Return the [X, Y] coordinate for the center point of the cell that contains the specified text.  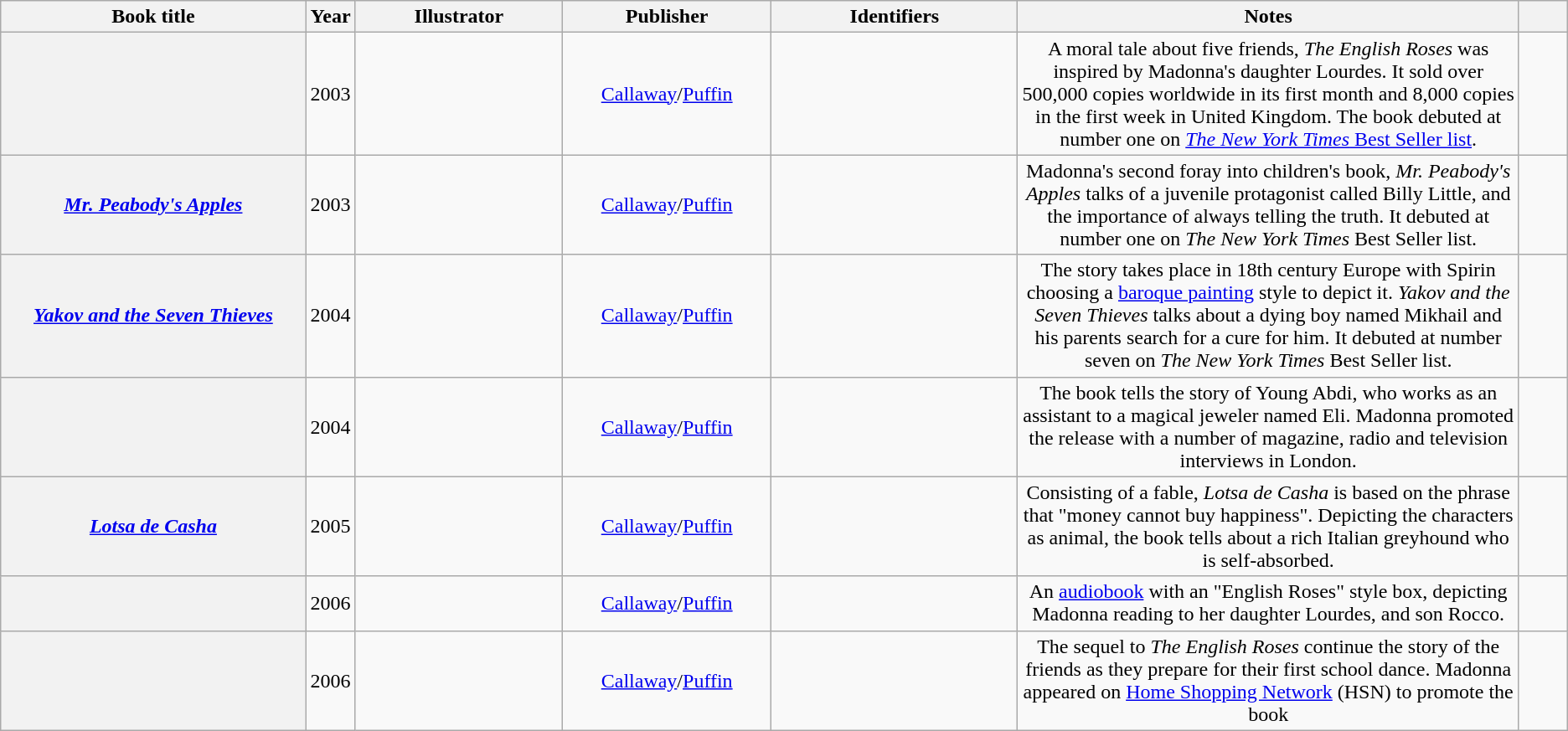
2005 [330, 526]
Mr. Peabody's Apples [153, 204]
Lotsa de Casha [153, 526]
Book title [153, 17]
Yakov and the Seven Thieves [153, 316]
An audiobook with an "English Roses" style box, depicting Madonna reading to her daughter Lourdes, and son Rocco. [1268, 603]
Identifiers [895, 17]
Year [330, 17]
Illustrator [459, 17]
Notes [1268, 17]
Publisher [667, 17]
